For the text-containing cell, return its midpoint in [X, Y] coordinate format. 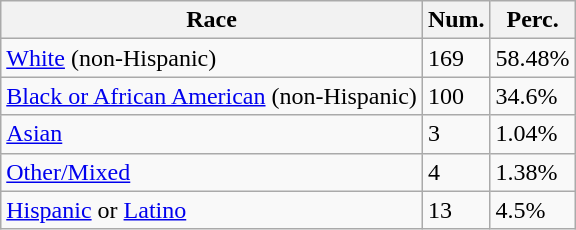
4.5% [532, 210]
169 [456, 58]
13 [456, 210]
3 [456, 134]
100 [456, 96]
58.48% [532, 58]
Num. [456, 20]
34.6% [532, 96]
Black or African American (non-Hispanic) [212, 96]
Race [212, 20]
1.04% [532, 134]
Hispanic or Latino [212, 210]
White (non-Hispanic) [212, 58]
Asian [212, 134]
1.38% [532, 172]
Other/Mixed [212, 172]
4 [456, 172]
Perc. [532, 20]
